Find where the given text appears and provide that cell's center as (X, Y) coordinate. 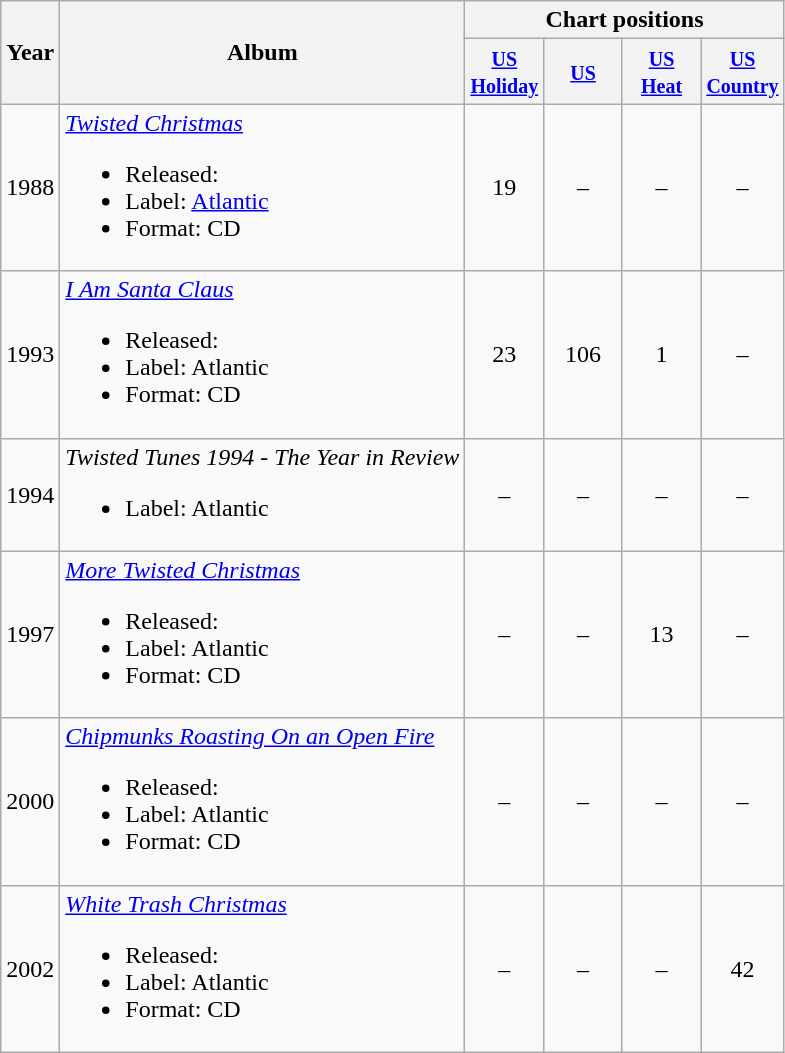
2002 (30, 968)
1997 (30, 634)
1993 (30, 354)
19 (504, 188)
Year (30, 52)
106 (584, 354)
Chipmunks Roasting On an Open FireReleased:Label: AtlanticFormat: CD (262, 802)
US Heat (662, 72)
Chart positions (624, 20)
More Twisted ChristmasReleased:Label: AtlanticFormat: CD (262, 634)
Twisted ChristmasReleased:Label: AtlanticFormat: CD (262, 188)
US Country (742, 72)
Twisted Tunes 1994 - The Year in ReviewLabel: Atlantic (262, 494)
1994 (30, 494)
US Holiday (504, 72)
42 (742, 968)
13 (662, 634)
1988 (30, 188)
23 (504, 354)
Album (262, 52)
US (584, 72)
2000 (30, 802)
1 (662, 354)
White Trash ChristmasReleased:Label: AtlanticFormat: CD (262, 968)
I Am Santa ClausReleased:Label: AtlanticFormat: CD (262, 354)
